Pinpoint the cell where the given text exists, returning its [X, Y] midpoint coordinate. 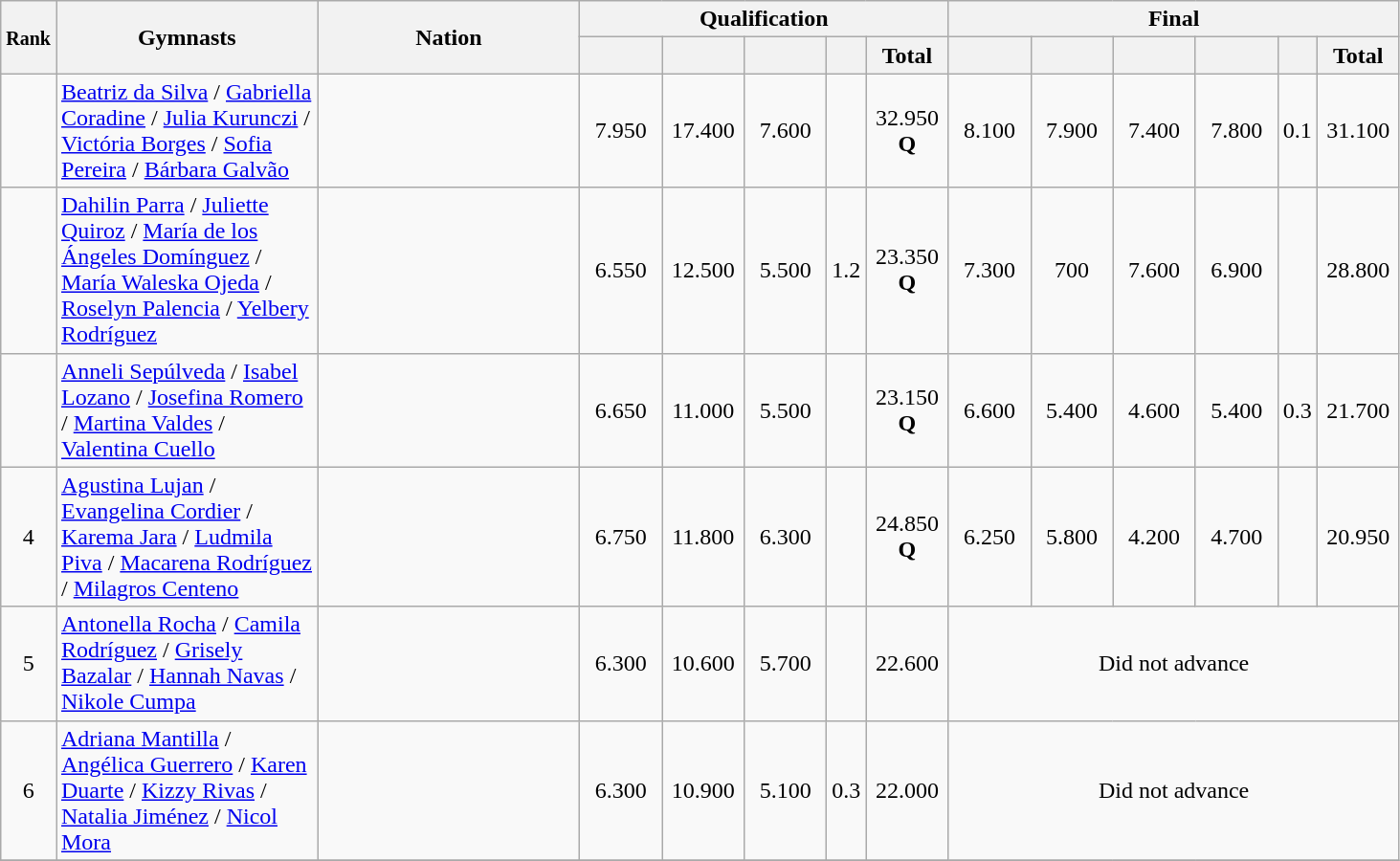
11.000 [703, 409]
10.900 [703, 790]
7.800 [1236, 130]
Nation [449, 37]
17.400 [703, 130]
Rank [29, 37]
4.200 [1154, 537]
23.350 Q [907, 270]
Agustina Lujan / Evangelina Cordier / Karema Jara / Ludmila Piva / Macarena Rodríguez / Milagros Centeno [187, 537]
Beatriz da Silva / Gabriella Coradine / Julia Kurunczi / Victória Borges / Sofia Pereira / Bárbara Galvão [187, 130]
22.000 [907, 790]
24.850 Q [907, 537]
Anneli Sepúlveda / Isabel Lozano / Josefina Romero / Martina Valdes / Valentina Cuello [187, 409]
5.800 [1072, 537]
Dahilin Parra / Juliette Quiroz / María de los Ángeles Domínguez / María Waleska Ojeda / Roselyn Palencia / Yelbery Rodríguez [187, 270]
8.100 [989, 130]
20.950 [1358, 537]
700 [1072, 270]
7.900 [1072, 130]
5.100 [786, 790]
28.800 [1358, 270]
22.600 [907, 664]
6.250 [989, 537]
4.600 [1154, 409]
6 [29, 790]
4.700 [1236, 537]
7.950 [621, 130]
0.1 [1298, 130]
Antonella Rocha / Camila Rodríguez / Grisely Bazalar / Hannah Navas / Nikole Cumpa [187, 664]
Final [1173, 19]
Gymnasts [187, 37]
4 [29, 537]
6.900 [1236, 270]
12.500 [703, 270]
7.400 [1154, 130]
6.600 [989, 409]
6.550 [621, 270]
23.150 Q [907, 409]
6.650 [621, 409]
11.800 [703, 537]
5 [29, 664]
Qualification [764, 19]
6.750 [621, 537]
10.600 [703, 664]
7.300 [989, 270]
Adriana Mantilla / Angélica Guerrero / Karen Duarte / Kizzy Rivas / Natalia Jiménez / Nicol Mora [187, 790]
5.700 [786, 664]
21.700 [1358, 409]
1.2 [846, 270]
31.100 [1358, 130]
32.950 Q [907, 130]
